Scan for the cell matching the given text and deliver its [x, y] coordinate at center. 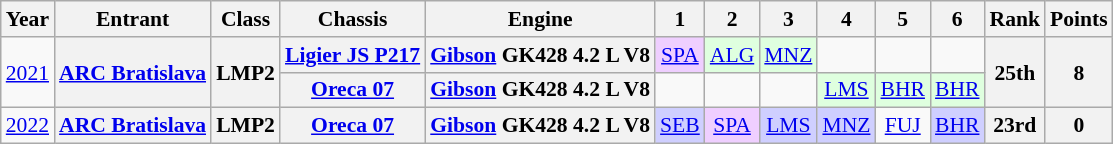
Year [28, 19]
1 [680, 19]
4 [846, 19]
SEB [680, 126]
Entrant [132, 19]
Engine [540, 19]
6 [958, 19]
Points [1079, 19]
Ligier JS P217 [352, 55]
2021 [28, 72]
25th [1016, 72]
3 [788, 19]
Class [246, 19]
8 [1079, 72]
2022 [28, 126]
23rd [1016, 126]
Chassis [352, 19]
ALG [732, 55]
FUJ [902, 126]
2 [732, 19]
Rank [1016, 19]
5 [902, 19]
0 [1079, 126]
